Find where the given text appears and provide that cell's center as (x, y) coordinate. 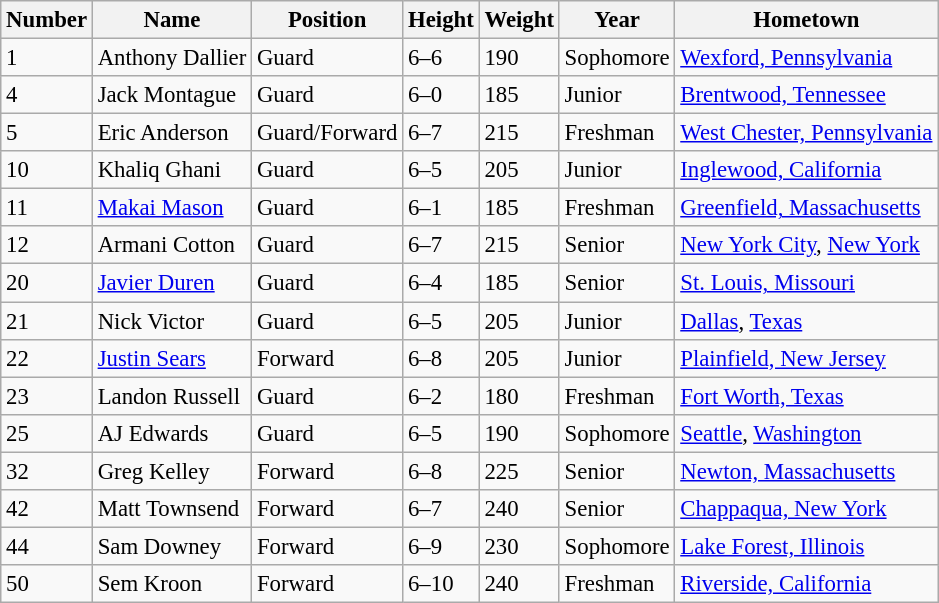
Year (617, 20)
6–2 (441, 396)
21 (47, 321)
Javier Duren (172, 283)
Makai Mason (172, 208)
Brentwood, Tennessee (806, 95)
1 (47, 58)
23 (47, 396)
AJ Edwards (172, 433)
6–9 (441, 546)
32 (47, 471)
225 (519, 471)
Nick Victor (172, 321)
Greg Kelley (172, 471)
Jack Montague (172, 95)
Greenfield, Massachusetts (806, 208)
Justin Sears (172, 358)
230 (519, 546)
Newton, Massachusetts (806, 471)
12 (47, 245)
St. Louis, Missouri (806, 283)
4 (47, 95)
Riverside, California (806, 584)
6–1 (441, 208)
6–4 (441, 283)
Fort Worth, Texas (806, 396)
50 (47, 584)
6–0 (441, 95)
Matt Townsend (172, 509)
Sem Kroon (172, 584)
10 (47, 170)
Seattle, Washington (806, 433)
Sam Downey (172, 546)
6–10 (441, 584)
Khaliq Ghani (172, 170)
5 (47, 133)
Weight (519, 20)
11 (47, 208)
West Chester, Pennsylvania (806, 133)
180 (519, 396)
Guard/Forward (328, 133)
Dallas, Texas (806, 321)
Position (328, 20)
Inglewood, California (806, 170)
6–6 (441, 58)
22 (47, 358)
Lake Forest, Illinois (806, 546)
Height (441, 20)
Landon Russell (172, 396)
Plainfield, New Jersey (806, 358)
Armani Cotton (172, 245)
Eric Anderson (172, 133)
42 (47, 509)
Chappaqua, New York (806, 509)
25 (47, 433)
44 (47, 546)
20 (47, 283)
Name (172, 20)
Wexford, Pennsylvania (806, 58)
Hometown (806, 20)
Number (47, 20)
New York City, New York (806, 245)
Anthony Dallier (172, 58)
